Capture the cell that displays the provided text and extract its (x, y) central coordinate. 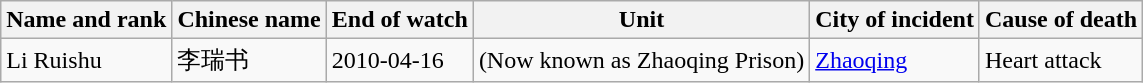
2010-04-16 (400, 60)
李瑞书 (249, 60)
End of watch (400, 20)
Zhaoqing (895, 60)
Name and rank (86, 20)
Unit (641, 20)
Chinese name (249, 20)
Heart attack (1060, 60)
Li Ruishu (86, 60)
Cause of death (1060, 20)
City of incident (895, 20)
(Now known as Zhaoqing Prison) (641, 60)
